Return the (X, Y) coordinate for the center point of the cell that contains the specified text.  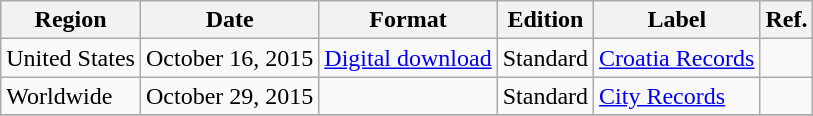
Worldwide (71, 96)
Croatia Records (677, 58)
Label (677, 20)
Edition (545, 20)
City Records (677, 96)
October 16, 2015 (229, 58)
October 29, 2015 (229, 96)
Date (229, 20)
Digital download (408, 58)
Format (408, 20)
Ref. (786, 20)
United States (71, 58)
Region (71, 20)
